Capture the cell that displays the provided text and extract its [x, y] central coordinate. 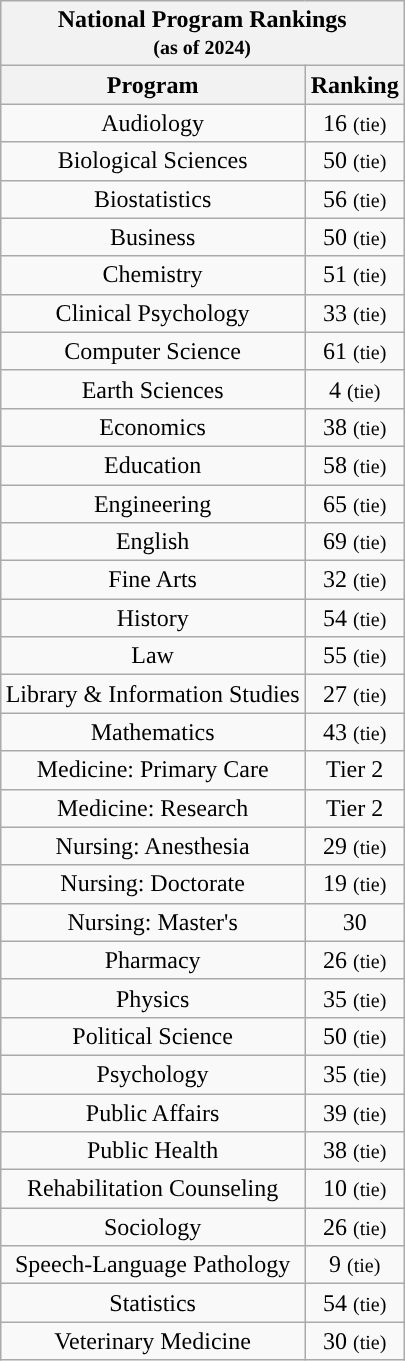
30 [354, 922]
43 (tie) [354, 732]
56 (tie) [354, 199]
National Program Rankings(as of 2024) [202, 34]
4 (tie) [354, 389]
Chemistry [152, 275]
Medicine: Primary Care [152, 770]
Education [152, 465]
History [152, 618]
10 (tie) [354, 1189]
Computer Science [152, 351]
Biological Sciences [152, 161]
Medicine: Research [152, 808]
32 (tie) [354, 580]
61 (tie) [354, 351]
Speech-Language Pathology [152, 1265]
Engineering [152, 503]
33 (tie) [354, 313]
29 (tie) [354, 846]
19 (tie) [354, 884]
55 (tie) [354, 656]
Pharmacy [152, 960]
9 (tie) [354, 1265]
Psychology [152, 1074]
16 (tie) [354, 123]
Business [152, 237]
Biostatistics [152, 199]
Audiology [152, 123]
Clinical Psychology [152, 313]
Political Science [152, 1036]
Nursing: Master's [152, 922]
39 (tie) [354, 1113]
65 (tie) [354, 503]
Law [152, 656]
Earth Sciences [152, 389]
Nursing: Doctorate [152, 884]
Mathematics [152, 732]
Sociology [152, 1227]
Ranking [354, 85]
Veterinary Medicine [152, 1341]
Public Health [152, 1151]
Physics [152, 998]
51 (tie) [354, 275]
Rehabilitation Counseling [152, 1189]
Program [152, 85]
27 (tie) [354, 694]
Fine Arts [152, 580]
Library & Information Studies [152, 694]
30 (tie) [354, 1341]
Economics [152, 427]
Statistics [152, 1303]
58 (tie) [354, 465]
69 (tie) [354, 542]
Nursing: Anesthesia [152, 846]
Public Affairs [152, 1113]
English [152, 542]
